Pinpoint the cell where the given text exists, returning its [X, Y] midpoint coordinate. 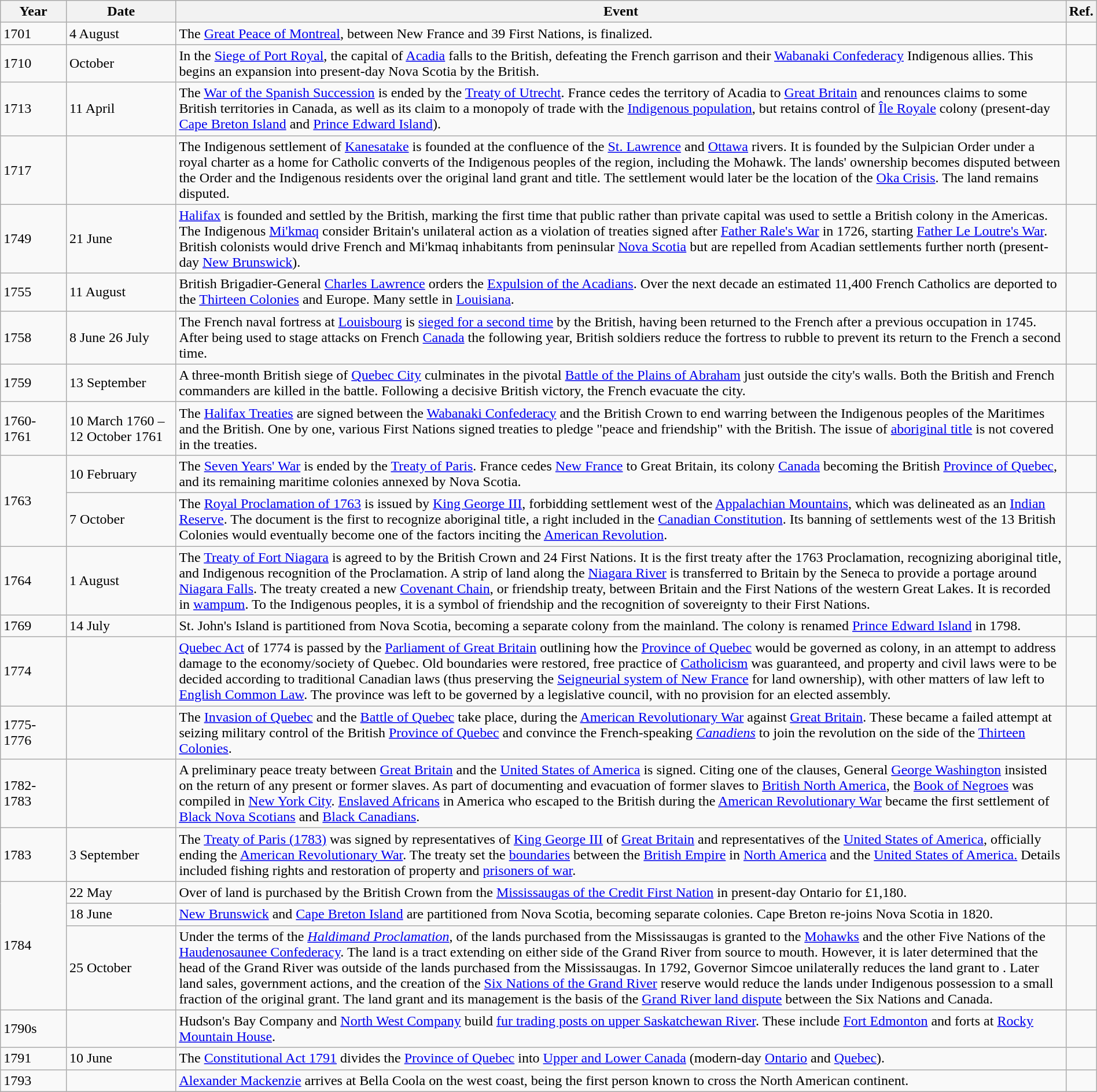
1769 [34, 626]
October [120, 64]
1701 [34, 34]
10 February [120, 473]
10 June [120, 1058]
13 September [120, 383]
Date [120, 12]
Over of land is purchased by the British Crown from the Mississaugas of the Credit First Nation in present-day Ontario for £1,180. [621, 892]
1763 [34, 500]
1 August [120, 581]
1710 [34, 64]
1784 [34, 946]
8 June 26 July [120, 337]
1717 [34, 170]
1793 [34, 1080]
1791 [34, 1058]
1775-1776 [34, 733]
New Brunswick and Cape Breton Island are partitioned from Nova Scotia, becoming separate colonies. Cape Breton re-joins Nova Scotia in 1820. [621, 914]
25 October [120, 968]
1790s [34, 1029]
1760-1761 [34, 428]
Year [34, 12]
4 August [120, 34]
Event [621, 12]
Alexander Mackenzie arrives at Bella Coola on the west coast, being the first person known to cross the North American continent. [621, 1080]
St. John's Island is partitioned from Nova Scotia, becoming a separate colony from the mainland. The colony is renamed Prince Edward Island in 1798. [621, 626]
18 June [120, 914]
21 June [120, 238]
The Great Peace of Montreal, between New France and 39 First Nations, is finalized. [621, 34]
1749 [34, 238]
1758 [34, 337]
The Constitutional Act 1791 divides the Province of Quebec into Upper and Lower Canada (modern-day Ontario and Quebec). [621, 1058]
14 July [120, 626]
11 April [120, 109]
7 October [120, 519]
1774 [34, 671]
1782-1783 [34, 794]
3 September [120, 855]
1713 [34, 109]
22 May [120, 892]
1755 [34, 292]
10 March 1760 – 12 October 1761 [120, 428]
1783 [34, 855]
1759 [34, 383]
Ref. [1081, 12]
1764 [34, 581]
11 August [120, 292]
